Capture the cell that displays the provided text and extract its [x, y] central coordinate. 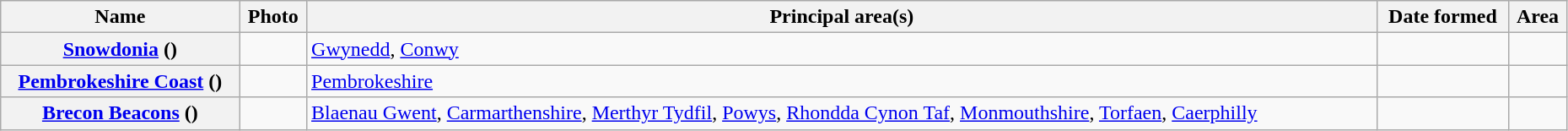
Gwynedd, Conwy [842, 49]
Snowdonia () [120, 49]
Area [1538, 17]
Pembrokeshire [842, 81]
Pembrokeshire Coast () [120, 81]
Name [120, 17]
Blaenau Gwent, Carmarthenshire, Merthyr Tydfil, Powys, Rhondda Cynon Taf, Monmouthshire, Torfaen, Caerphilly [842, 113]
Principal area(s) [842, 17]
Date formed [1442, 17]
Brecon Beacons () [120, 113]
Photo [273, 17]
